Extract the (X, Y) coordinate from the center of the cell holding the provided text.  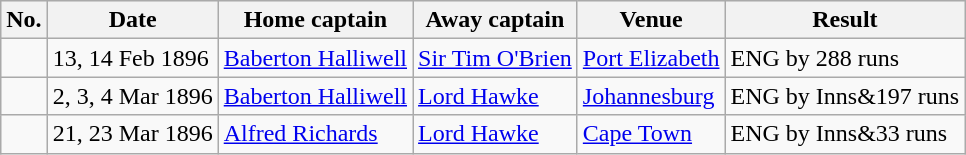
21, 23 Mar 1896 (132, 134)
Port Elizabeth (651, 58)
13, 14 Feb 1896 (132, 58)
ENG by Inns&197 runs (845, 96)
Result (845, 20)
Date (132, 20)
Johannesburg (651, 96)
Cape Town (651, 134)
No. (24, 20)
Sir Tim O'Brien (496, 58)
Venue (651, 20)
Home captain (315, 20)
Alfred Richards (315, 134)
2, 3, 4 Mar 1896 (132, 96)
ENG by Inns&33 runs (845, 134)
Away captain (496, 20)
ENG by 288 runs (845, 58)
